Capture the cell that displays the provided text and extract its (x, y) central coordinate. 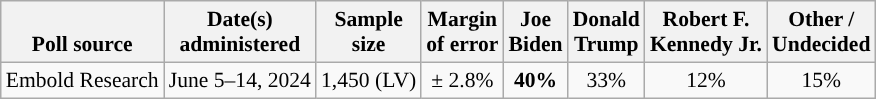
Poll source (82, 32)
33% (606, 80)
Embold Research (82, 80)
40% (535, 80)
15% (821, 80)
1,450 (LV) (368, 80)
June 5–14, 2024 (240, 80)
Marginof error (462, 32)
12% (706, 80)
JoeBiden (535, 32)
± 2.8% (462, 80)
Date(s)administered (240, 32)
Other /Undecided (821, 32)
Samplesize (368, 32)
Robert F.Kennedy Jr. (706, 32)
DonaldTrump (606, 32)
